Pinpoint the cell where the given text exists, returning its (X, Y) midpoint coordinate. 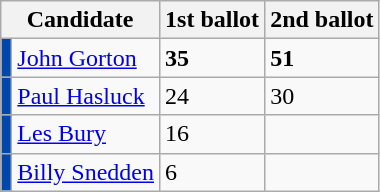
51 (322, 58)
Paul Hasluck (86, 96)
2nd ballot (322, 20)
Les Bury (86, 134)
24 (212, 96)
Candidate (80, 20)
6 (212, 172)
30 (322, 96)
1st ballot (212, 20)
35 (212, 58)
Billy Snedden (86, 172)
John Gorton (86, 58)
16 (212, 134)
